Locate the cell with the specified text and output its (X, Y) center coordinate. 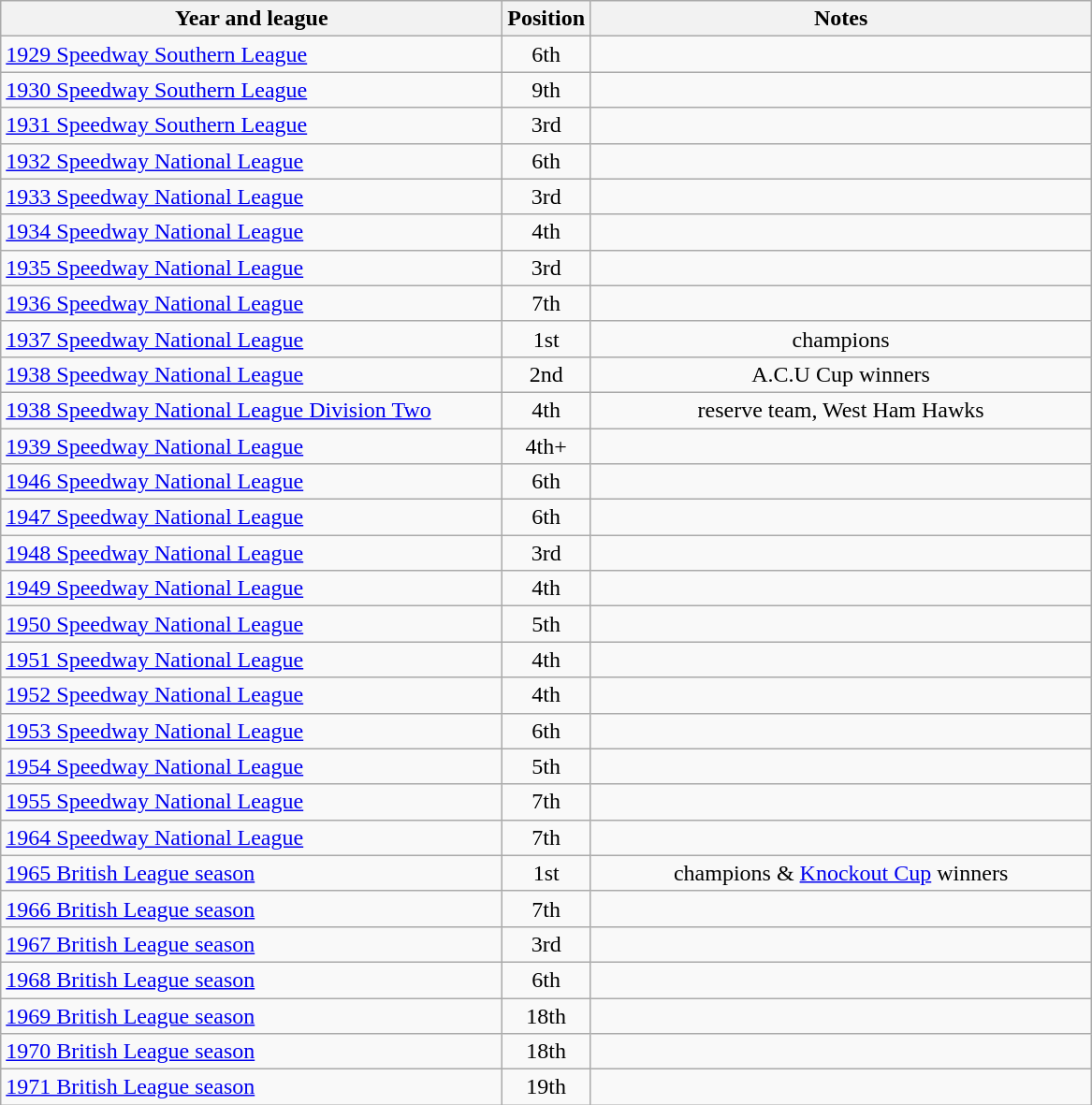
1929 Speedway Southern League (252, 54)
1932 Speedway National League (252, 161)
Position (546, 19)
reserve team, West Ham Hawks (841, 410)
2nd (546, 374)
1936 Speedway National League (252, 303)
1955 Speedway National League (252, 802)
A.C.U Cup winners (841, 374)
1964 Speedway National League (252, 837)
1967 British League season (252, 944)
1933 Speedway National League (252, 196)
1937 Speedway National League (252, 339)
1946 Speedway National League (252, 482)
1954 Speedway National League (252, 766)
1951 Speedway National League (252, 660)
1953 Speedway National League (252, 731)
1966 British League season (252, 909)
champions (841, 339)
4th+ (546, 446)
19th (546, 1087)
1938 Speedway National League (252, 374)
1947 Speedway National League (252, 517)
9th (546, 90)
1930 Speedway Southern League (252, 90)
1934 Speedway National League (252, 232)
1935 Speedway National League (252, 268)
1938 Speedway National League Division Two (252, 410)
1952 Speedway National League (252, 695)
Notes (841, 19)
1970 British League season (252, 1052)
1971 British League season (252, 1087)
1939 Speedway National League (252, 446)
1968 British League season (252, 980)
1948 Speedway National League (252, 553)
1950 Speedway National League (252, 624)
1949 Speedway National League (252, 589)
champions & Knockout Cup winners (841, 873)
Year and league (252, 19)
1965 British League season (252, 873)
1931 Speedway Southern League (252, 125)
1969 British League season (252, 1015)
